Provide the (X, Y) coordinate of the cell's center where the given text is located.  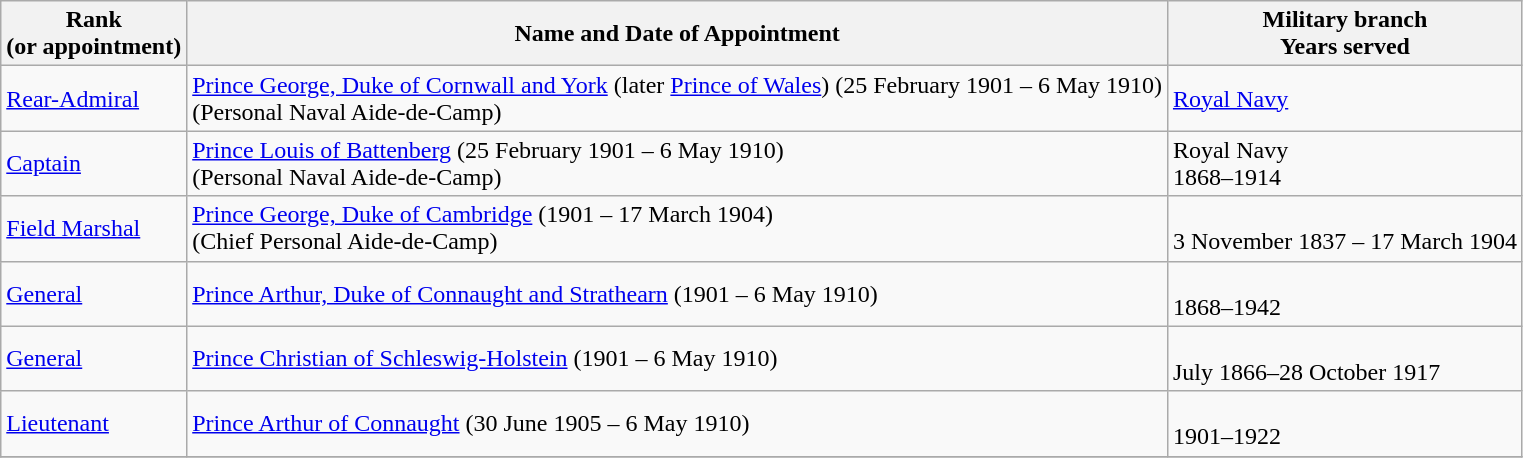
Rank(or appointment) (94, 34)
Royal Navy1868–1914 (1344, 164)
Field Marshal (94, 228)
1868–1942 (1344, 294)
Name and Date of Appointment (678, 34)
Prince Arthur of Connaught (30 June 1905 – 6 May 1910) (678, 424)
Prince George, Duke of Cambridge (1901 – 17 March 1904)(Chief Personal Aide-de-Camp) (678, 228)
Captain (94, 164)
Lieutenant (94, 424)
Military branchYears served (1344, 34)
1901–1922 (1344, 424)
3 November 1837 – 17 March 1904 (1344, 228)
Prince Louis of Battenberg (25 February 1901 – 6 May 1910)(Personal Naval Aide-de-Camp) (678, 164)
July 1866–28 October 1917 (1344, 358)
Rear-Admiral (94, 98)
Royal Navy (1344, 98)
Prince Arthur, Duke of Connaught and Strathearn (1901 – 6 May 1910) (678, 294)
Prince George, Duke of Cornwall and York (later Prince of Wales) (25 February 1901 – 6 May 1910)(Personal Naval Aide-de-Camp) (678, 98)
Prince Christian of Schleswig-Holstein (1901 – 6 May 1910) (678, 358)
